Locate the cell with the specified text and output its [x, y] center coordinate. 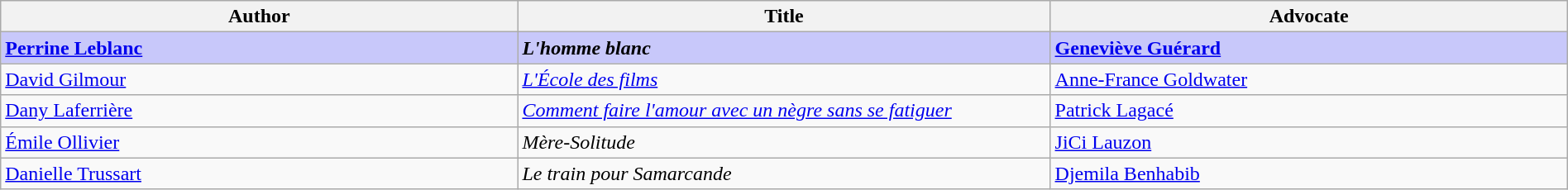
Danielle Trussart [260, 173]
Advocate [1308, 17]
Title [784, 17]
JiCi Lauzon [1308, 142]
Émile Ollivier [260, 142]
Patrick Lagacé [1308, 111]
Perrine Leblanc [260, 48]
David Gilmour [260, 79]
Comment faire l'amour avec un nègre sans se fatiguer [784, 111]
Le train pour Samarcande [784, 173]
Anne-France Goldwater [1308, 79]
L'homme blanc [784, 48]
Djemila Benhabib [1308, 173]
Author [260, 17]
Mère-Solitude [784, 142]
L'École des films [784, 79]
Geneviève Guérard [1308, 48]
Dany Laferrière [260, 111]
